From the cell containing the given text, extract its center point as [X, Y] coordinate. 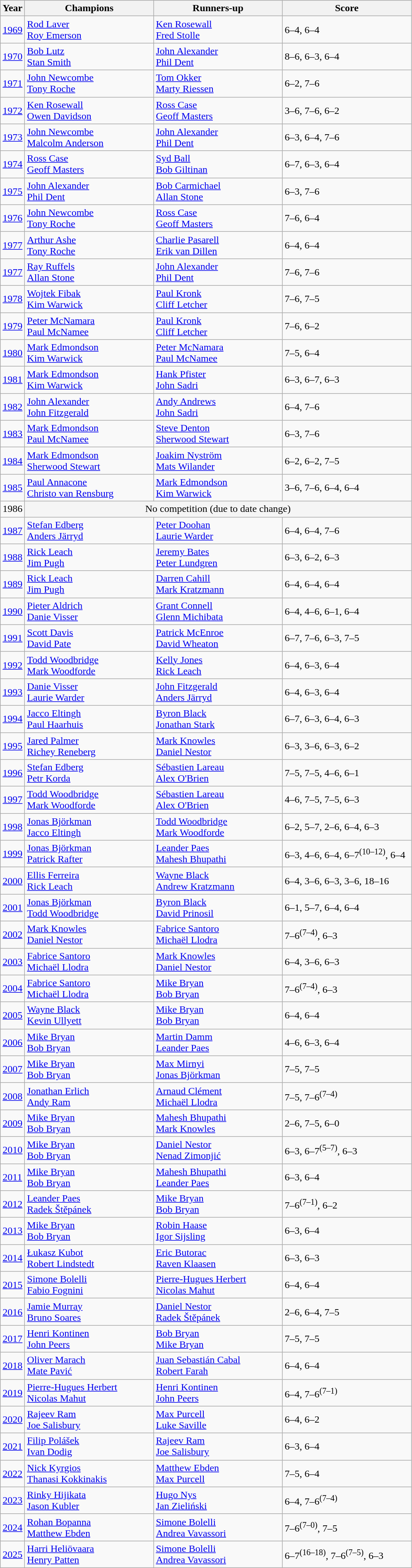
1976 [12, 218]
2006 [12, 1042]
7–5, 7–6(7–4) [347, 1096]
6–3, 6–4, 7–6 [347, 138]
2007 [12, 1069]
Score [347, 8]
2018 [12, 1366]
Darren Cahill Mark Kratzmann [218, 584]
6–1, 5–7, 6–4, 6–4 [347, 908]
7–6, 6–2 [347, 326]
Peter Doohan Laurie Warder [218, 530]
2004 [12, 988]
1978 [12, 299]
7–6(7–1), 6–2 [347, 1204]
Max Mirnyi Jonas Björkman [218, 1069]
Wayne Black Kevin Ullyett [89, 1016]
Kelly Jones Rick Leach [218, 665]
1980 [12, 353]
1993 [12, 692]
Hank Pfister John Sadri [218, 380]
Tom Okker Marty Riessen [218, 84]
7–6(7–0), 7–5 [347, 1527]
1981 [12, 380]
1995 [12, 745]
Ken Rosewall Owen Davidson [89, 110]
6–3, 3–6, 6–3, 6–2 [347, 745]
Jared Palmer Richey Reneberg [89, 745]
2014 [12, 1258]
2015 [12, 1285]
3–6, 7–6, 6–4, 6–4 [347, 488]
Eric Butorac Raven Klaasen [218, 1258]
Mahesh Bhupathi Mark Knowles [218, 1123]
Rohan Bopanna Matthew Ebden [89, 1527]
Joakim Nyström Mats Wilander [218, 461]
Runners-up [218, 8]
6–7, 7–6, 6–3, 7–5 [347, 638]
2013 [12, 1231]
Paul Annacone Christo van Rensburg [89, 488]
2002 [12, 934]
Daniel Nestor Nenad Zimonjić [218, 1150]
Syd Ball Bob Giltinan [218, 164]
Patrick McEnroe David Wheaton [218, 638]
Arnaud Clément Michaël Llodra [218, 1096]
4–6, 6–3, 6–4 [347, 1042]
Oliver Marach Mate Pavić [89, 1366]
6–7, 6–3, 6–4 [347, 164]
6–4, 3–6, 6–3, 3–6, 18–16 [347, 880]
John Newcombe Malcolm Anderson [89, 138]
Jonathan Erlich Andy Ram [89, 1096]
2–6, 7–5, 6–0 [347, 1123]
Grant Connell Glenn Michibata [218, 611]
Bob Bryan Mike Bryan [218, 1339]
2017 [12, 1339]
1971 [12, 84]
Mahesh Bhupathi Leander Paes [218, 1177]
1997 [12, 800]
3–6, 7–6, 6–2 [347, 110]
1992 [12, 665]
7–6, 7–5 [347, 299]
Ken Rosewall Fred Stolle [218, 30]
7–6, 7–6 [347, 272]
2003 [12, 962]
Rod Laver Roy Emerson [89, 30]
2–6, 6–4, 7–5 [347, 1312]
2023 [12, 1500]
Max Purcell Luke Saville [218, 1420]
Robin Haase Igor Sijsling [218, 1231]
Simone Bolelli Fabio Fognini [89, 1285]
2025 [12, 1554]
2000 [12, 880]
1989 [12, 584]
6–2, 5–7, 2–6, 6–4, 6–3 [347, 827]
Steve Denton Sherwood Stewart [218, 434]
Łukasz Kubot Robert Lindstedt [89, 1258]
Jeremy Bates Peter Lundgren [218, 557]
1998 [12, 827]
6–3, 6–3 [347, 1258]
1970 [12, 56]
6–7, 6–3, 6–4, 6–3 [347, 719]
2021 [12, 1446]
Juan Sebastián Cabal Robert Farah [218, 1366]
6–3, 6–2, 6–3 [347, 557]
2012 [12, 1204]
Bob Lutz Stan Smith [89, 56]
6–4, 7–6(7–4) [347, 1500]
1988 [12, 557]
1999 [12, 854]
Rinky Hijikata Jason Kubler [89, 1500]
6–4, 6–4, 7–6 [347, 530]
6–7(16–18), 7–6(7–5), 6–3 [347, 1554]
6–2, 6–2, 7–5 [347, 461]
Andy Andrews John Sadri [218, 407]
Jonas Björkman Todd Woodbridge [89, 908]
6–4, 6–4, 6–4 [347, 584]
Matthew Ebden Max Purcell [218, 1474]
4–6, 7–5, 7–5, 6–3 [347, 800]
John Alexander John Fitzgerald [89, 407]
Jamie Murray Bruno Soares [89, 1312]
Stefan Edberg Anders Järryd [89, 530]
Arthur Ashe Tony Roche [89, 245]
2024 [12, 1527]
Mark Edmondson Paul McNamee [89, 434]
Leander Paes Mahesh Bhupathi [218, 854]
Jonas Björkman Jacco Eltingh [89, 827]
1982 [12, 407]
Harri Heliövaara Henry Patten [89, 1554]
1973 [12, 138]
Hugo Nys Jan Zieliński [218, 1500]
Wojtek Fibak Kim Warwick [89, 299]
John Fitzgerald Anders Järryd [218, 692]
6–2, 7–6 [347, 84]
2016 [12, 1312]
2008 [12, 1096]
Wayne Black Andrew Kratzmann [218, 880]
6–3, 6–7, 6–3 [347, 380]
Ellis Ferreira Rick Leach [89, 880]
Jonas Björkman Patrick Rafter [89, 854]
Scott Davis David Pate [89, 638]
1987 [12, 530]
2005 [12, 1016]
Mark Edmondson Sherwood Stewart [89, 461]
2011 [12, 1177]
1969 [12, 30]
Stefan Edberg Petr Korda [89, 773]
No competition (due to date change) [218, 509]
Year [12, 8]
2019 [12, 1392]
1979 [12, 326]
6–3, 4–6, 6–4, 6–7(10–12), 6–4 [347, 854]
1996 [12, 773]
2001 [12, 908]
Jacco Eltingh Paul Haarhuis [89, 719]
7–5, 7–5, 4–6, 6–1 [347, 773]
Nick Kyrgios Thanasi Kokkinakis [89, 1474]
Filip Polášek Ivan Dodig [89, 1446]
6–4, 7–6 [347, 407]
Champions [89, 8]
Byron Black David Prinosil [218, 908]
1991 [12, 638]
Byron Black Jonathan Stark [218, 719]
1975 [12, 191]
2022 [12, 1474]
6–4, 3–6, 6–3 [347, 962]
1985 [12, 488]
7–6, 6–4 [347, 218]
2010 [12, 1150]
6–3, 6–7(5–7), 6–3 [347, 1150]
Pieter Aldrich Danie Visser [89, 611]
1986 [12, 509]
1974 [12, 164]
1984 [12, 461]
Leander Paes Radek Štěpánek [89, 1204]
2020 [12, 1420]
1990 [12, 611]
6–4, 6–2 [347, 1420]
1983 [12, 434]
1994 [12, 719]
Ray Ruffels Allan Stone [89, 272]
6–4, 7–6(7–1) [347, 1392]
Martin Damm Leander Paes [218, 1042]
Bob Carmichael Allan Stone [218, 191]
Daniel Nestor Radek Štěpánek [218, 1312]
2009 [12, 1123]
6–4, 4–6, 6–1, 6–4 [347, 611]
1972 [12, 110]
8–6, 6–3, 6–4 [347, 56]
Charlie Pasarell Erik van Dillen [218, 245]
Danie Visser Laurie Warder [89, 692]
